Determine the [x, y] coordinate at the center of the cell enclosing the given text.  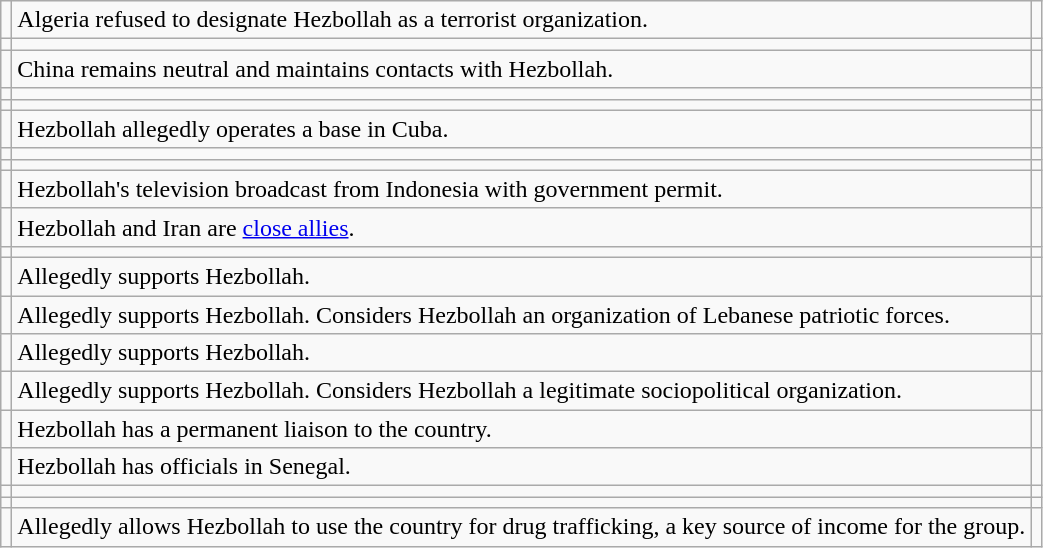
Hezbollah allegedly operates a base in Cuba. [522, 129]
Allegedly supports Hezbollah. Considers Hezbollah a legitimate sociopolitical organization. [522, 391]
China remains neutral and maintains contacts with Hezbollah. [522, 69]
Allegedly supports Hezbollah. Considers Hezbollah an organization of Lebanese patriotic forces. [522, 315]
Allegedly allows Hezbollah to use the country for drug trafficking, a key source of income for the group. [522, 527]
Hezbollah has officials in Senegal. [522, 467]
Algeria refused to designate Hezbollah as a terrorist organization. [522, 20]
Hezbollah's television broadcast from Indonesia with government permit. [522, 189]
Hezbollah has a permanent liaison to the country. [522, 429]
Hezbollah and Iran are close allies. [522, 227]
